Provide the (X, Y) coordinate of the cell's center where the given text is located.  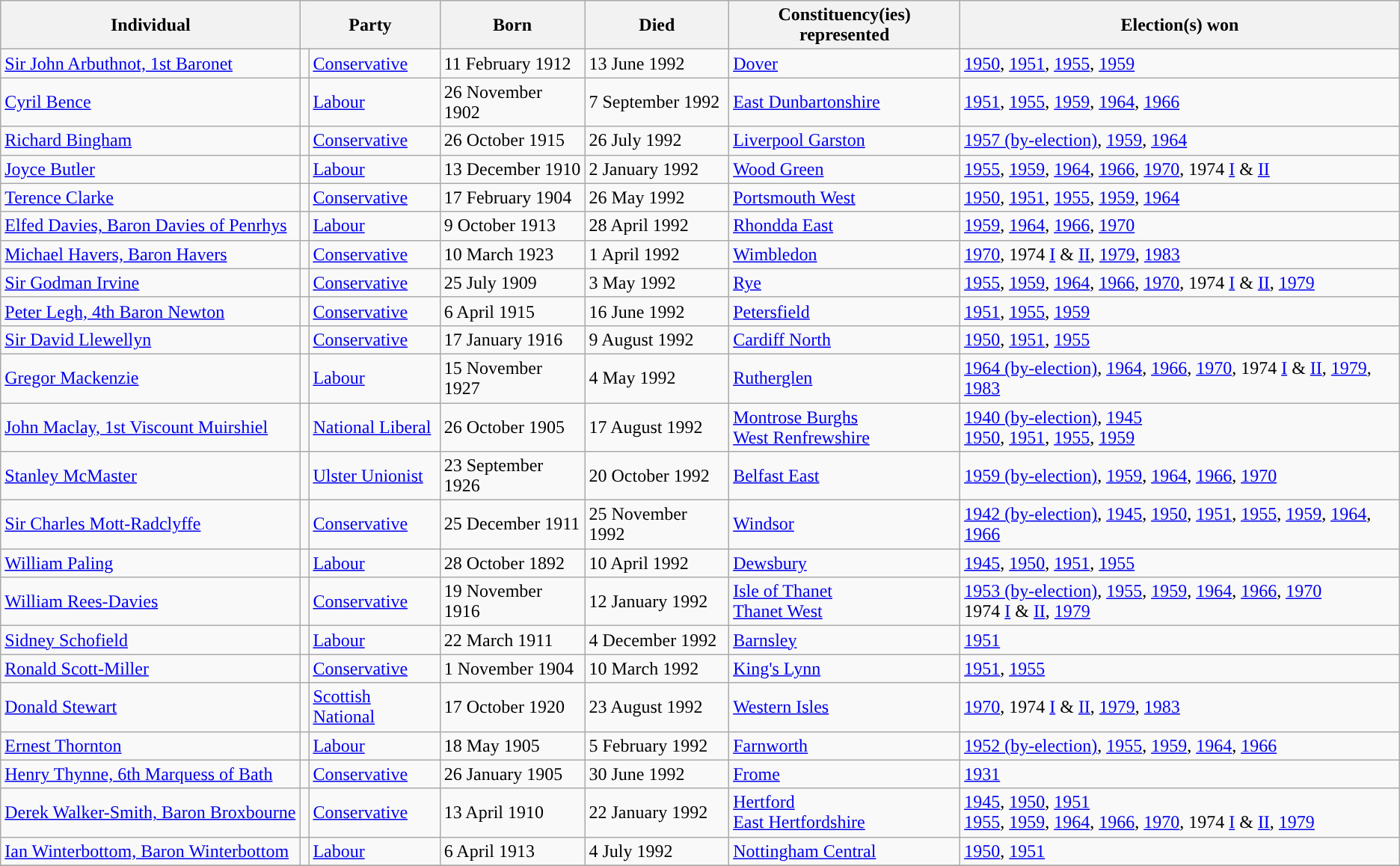
National Liberal (374, 426)
Derek Walker-Smith, Baron Broxbourne (151, 812)
Cyril Bence (151, 102)
9 August 1992 (657, 340)
East Dunbartonshire (845, 102)
Individual (151, 25)
John Maclay, 1st Viscount Muirshiel (151, 426)
Nottingham Central (845, 851)
Michael Havers, Baron Havers (151, 254)
4 December 1992 (657, 640)
Wimbledon (845, 254)
Died (657, 25)
5 February 1992 (657, 746)
26 October 1915 (512, 141)
1955, 1959, 1964, 1966, 1970, 1974 I & II (1180, 169)
6 April 1913 (512, 851)
Ernest Thornton (151, 746)
11 February 1912 (512, 64)
Terence Clarke (151, 197)
1950, 1951 (1180, 851)
1945, 1950, 1951, 1955 (1180, 563)
15 November 1927 (512, 378)
4 July 1992 (657, 851)
2 January 1992 (657, 169)
26 May 1992 (657, 197)
17 October 1920 (512, 707)
1950, 1951, 1955, 1959, 1964 (1180, 197)
1950, 1951, 1955 (1180, 340)
1955, 1959, 1964, 1966, 1970, 1974 I & II, 1979 (1180, 283)
Henry Thynne, 6th Marquess of Bath (151, 774)
1951, 1955 (1180, 669)
30 June 1992 (657, 774)
Party (370, 25)
17 February 1904 (512, 197)
22 January 1992 (657, 812)
Stanley McMaster (151, 476)
1942 (by-election), 1945, 1950, 1951, 1955, 1959, 1964, 1966 (1180, 525)
17 January 1916 (512, 340)
1951, 1955, 1959, 1964, 1966 (1180, 102)
1964 (by-election), 1964, 1966, 1970, 1974 I & II, 1979, 1983 (1180, 378)
1959 (by-election), 1959, 1964, 1966, 1970 (1180, 476)
Portsmouth West (845, 197)
23 August 1992 (657, 707)
Constituency(ies) represented (845, 25)
William Rees-Davies (151, 601)
Windsor (845, 525)
Dewsbury (845, 563)
26 November 1902 (512, 102)
1940 (by-election), 19451950, 1951, 1955, 1959 (1180, 426)
4 May 1992 (657, 378)
25 November 1992 (657, 525)
Ian Winterbottom, Baron Winterbottom (151, 851)
22 March 1911 (512, 640)
1950, 1951, 1955, 1959 (1180, 64)
17 August 1992 (657, 426)
1951, 1955, 1959 (1180, 311)
1953 (by-election), 1955, 1959, 1964, 1966, 19701974 I & II, 1979 (1180, 601)
19 November 1916 (512, 601)
23 September 1926 (512, 476)
26 October 1905 (512, 426)
Donald Stewart (151, 707)
Wood Green (845, 169)
Rhondda East (845, 226)
10 March 1923 (512, 254)
Sidney Schofield (151, 640)
25 July 1909 (512, 283)
26 January 1905 (512, 774)
Montrose BurghsWest Renfrewshire (845, 426)
10 March 1992 (657, 669)
Joyce Butler (151, 169)
Petersfield (845, 311)
King's Lynn (845, 669)
Dover (845, 64)
Isle of ThanetThanet West (845, 601)
Peter Legh, 4th Baron Newton (151, 311)
Rutherglen (845, 378)
7 September 1992 (657, 102)
Sir Charles Mott-Radclyffe (151, 525)
28 October 1892 (512, 563)
Born (512, 25)
13 April 1910 (512, 812)
10 April 1992 (657, 563)
13 June 1992 (657, 64)
6 April 1915 (512, 311)
28 April 1992 (657, 226)
Ronald Scott-Miller (151, 669)
Cardiff North (845, 340)
1 November 1904 (512, 669)
Election(s) won (1180, 25)
9 October 1913 (512, 226)
16 June 1992 (657, 311)
Scottish National (374, 707)
20 October 1992 (657, 476)
Elfed Davies, Baron Davies of Penrhys (151, 226)
Western Isles (845, 707)
Ulster Unionist (374, 476)
Sir John Arbuthnot, 1st Baronet (151, 64)
1957 (by-election), 1959, 1964 (1180, 141)
1959, 1964, 1966, 1970 (1180, 226)
1952 (by-election), 1955, 1959, 1964, 1966 (1180, 746)
12 January 1992 (657, 601)
Belfast East (845, 476)
Barnsley (845, 640)
1931 (1180, 774)
Sir Godman Irvine (151, 283)
Sir David Llewellyn (151, 340)
13 December 1910 (512, 169)
Liverpool Garston (845, 141)
3 May 1992 (657, 283)
William Paling (151, 563)
HertfordEast Hertfordshire (845, 812)
Rye (845, 283)
Frome (845, 774)
1951 (1180, 640)
Gregor Mackenzie (151, 378)
25 December 1911 (512, 525)
Farnworth (845, 746)
18 May 1905 (512, 746)
Richard Bingham (151, 141)
1945, 1950, 19511955, 1959, 1964, 1966, 1970, 1974 I & II, 1979 (1180, 812)
1 April 1992 (657, 254)
26 July 1992 (657, 141)
